Find where the given text appears and provide that cell's center as (x, y) coordinate. 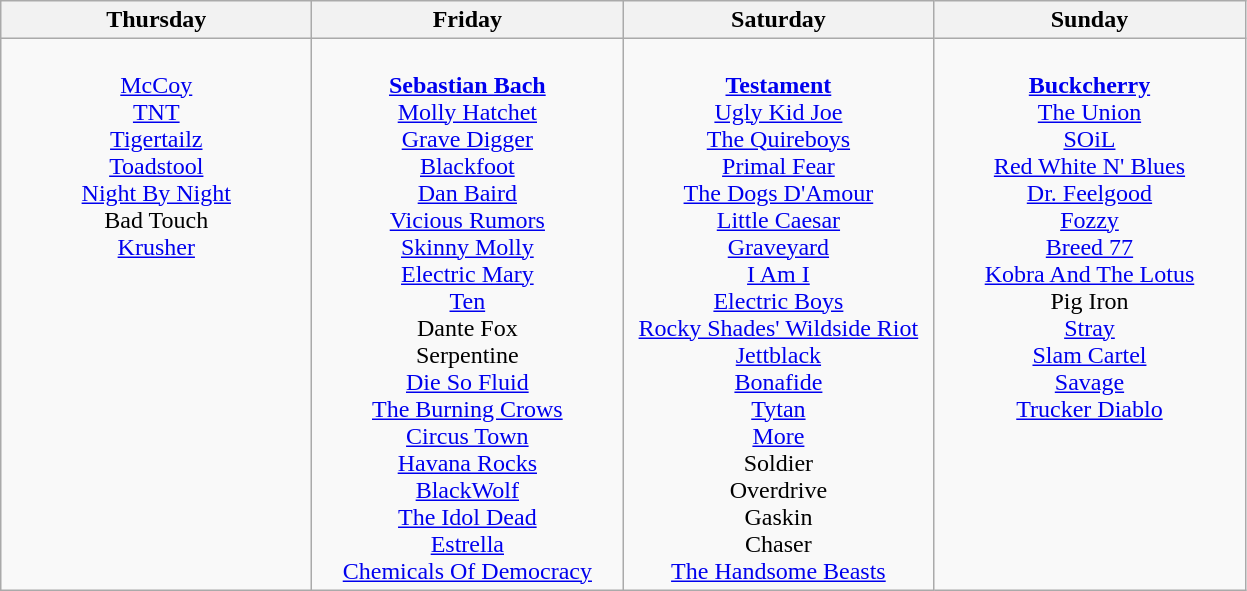
Sunday (1090, 20)
Buckcherry The Union SOiL Red White N' Blues Dr. Feelgood Fozzy Breed 77 Kobra And The Lotus Pig Iron Stray Slam Cartel Savage Trucker Diablo (1090, 314)
Saturday (778, 20)
Friday (468, 20)
McCoy TNT Tigertailz Toadstool Night By Night Bad Touch Krusher (156, 314)
Thursday (156, 20)
